Extract the [X, Y] coordinate from the center of the cell holding the provided text.  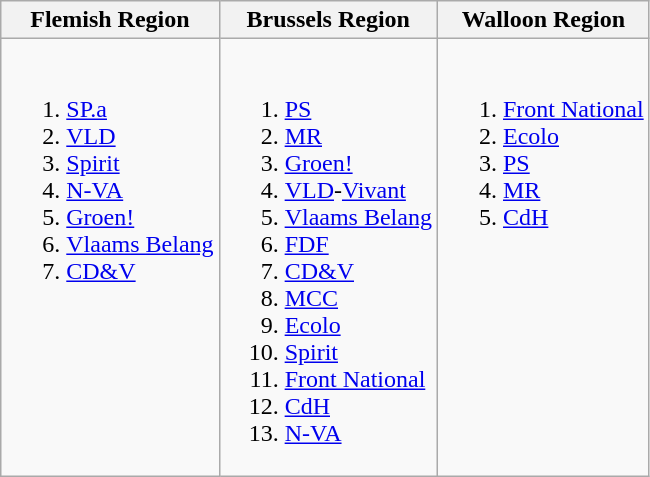
PSMRGroen!VLD-VivantVlaams BelangFDFCD&VMCCEcoloSpiritFront NationalCdHN-VA [328, 258]
Front NationalEcoloPSMRCdH [543, 258]
Walloon Region [543, 20]
Flemish Region [110, 20]
Brussels Region [328, 20]
SP.aVLDSpiritN-VAGroen!Vlaams BelangCD&V [110, 258]
